Capture the cell that displays the provided text and extract its (X, Y) central coordinate. 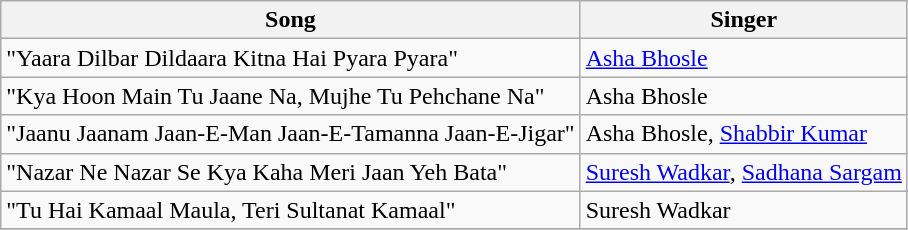
"Jaanu Jaanam Jaan-E-Man Jaan-E-Tamanna Jaan-E-Jigar" (290, 134)
Song (290, 20)
Singer (744, 20)
"Nazar Ne Nazar Se Kya Kaha Meri Jaan Yeh Bata" (290, 172)
"Tu Hai Kamaal Maula, Teri Sultanat Kamaal" (290, 210)
Suresh Wadkar, Sadhana Sargam (744, 172)
Suresh Wadkar (744, 210)
"Yaara Dilbar Dildaara Kitna Hai Pyara Pyara" (290, 58)
Asha Bhosle, Shabbir Kumar (744, 134)
"Kya Hoon Main Tu Jaane Na, Mujhe Tu Pehchane Na" (290, 96)
